Locate the cell with the specified text and output its [x, y] center coordinate. 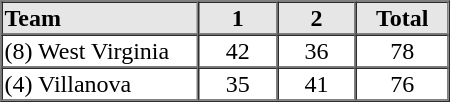
Team [100, 18]
35 [238, 84]
42 [238, 50]
76 [402, 84]
2 [316, 18]
41 [316, 84]
(4) Villanova [100, 84]
36 [316, 50]
1 [238, 18]
(8) West Virginia [100, 50]
Total [402, 18]
78 [402, 50]
